Scan for the cell matching the given text and deliver its [X, Y] coordinate at center. 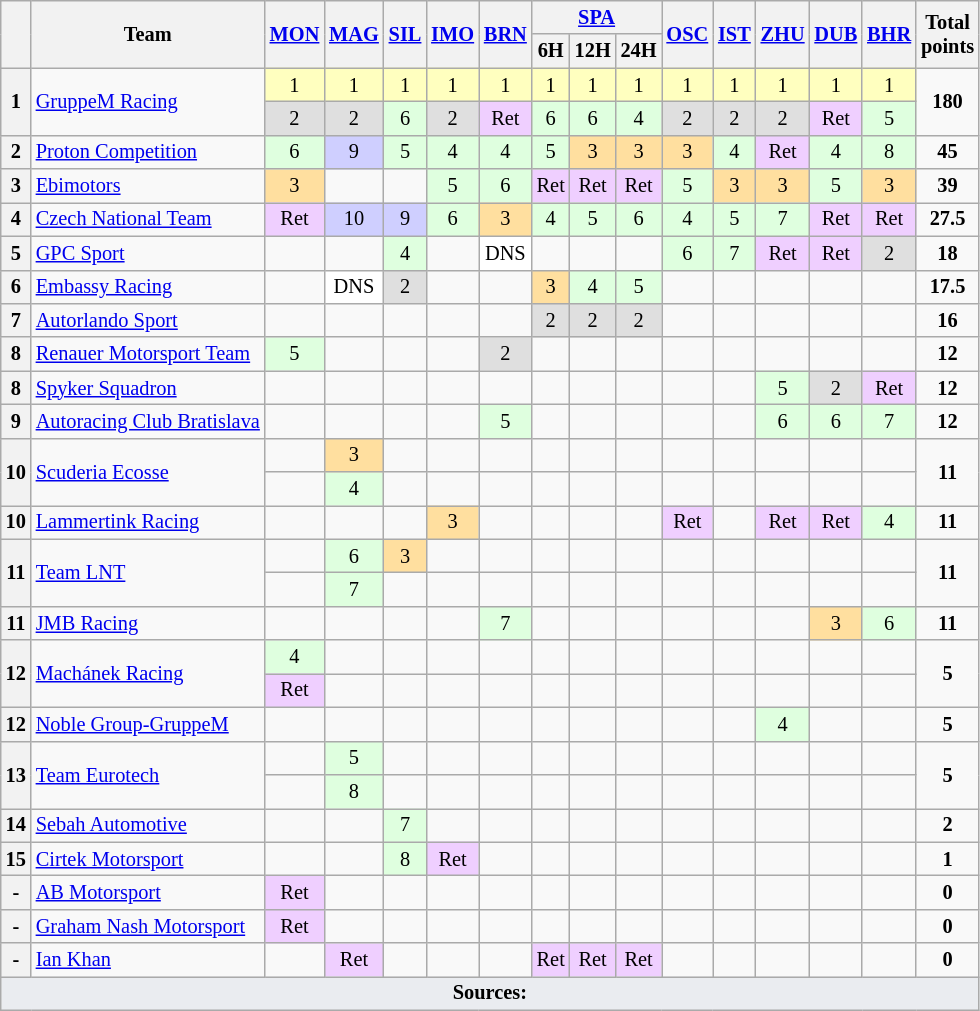
Sebah Automotive [148, 825]
Team LNT [148, 572]
Machánek Racing [148, 674]
39 [948, 186]
Czech National Team [148, 219]
180 [948, 102]
AB Motorsport [148, 892]
JMB Racing [148, 623]
OSC [688, 34]
16 [948, 320]
Cirtek Motorsport [148, 859]
Scuderia Ecosse [148, 472]
Embassy Racing [148, 287]
Sources: [490, 993]
14 [16, 825]
Renauer Motorsport Team [148, 354]
GPC Sport [148, 253]
17.5 [948, 287]
18 [948, 253]
IST [734, 34]
GruppeM Racing [148, 102]
MAG [354, 34]
Autoracing Club Bratislava [148, 421]
Noble Group-GruppeM [148, 724]
24H [639, 51]
Graham Nash Motorsport [148, 926]
BHR [889, 34]
DUB [836, 34]
MON [295, 34]
Spyker Squadron [148, 388]
Proton Competition [148, 152]
ZHU [783, 34]
15 [16, 859]
6H [551, 51]
Ebimotors [148, 186]
Ian Khan [148, 960]
SPA [597, 17]
Autorlando Sport [148, 320]
BRN [506, 34]
SIL [406, 34]
45 [948, 152]
27.5 [948, 219]
12H [593, 51]
IMO [452, 34]
13 [16, 774]
Team Eurotech [148, 774]
Team [148, 34]
Lammertink Racing [148, 522]
Totalpoints [948, 34]
